From the cell containing the given text, extract its center point as [X, Y] coordinate. 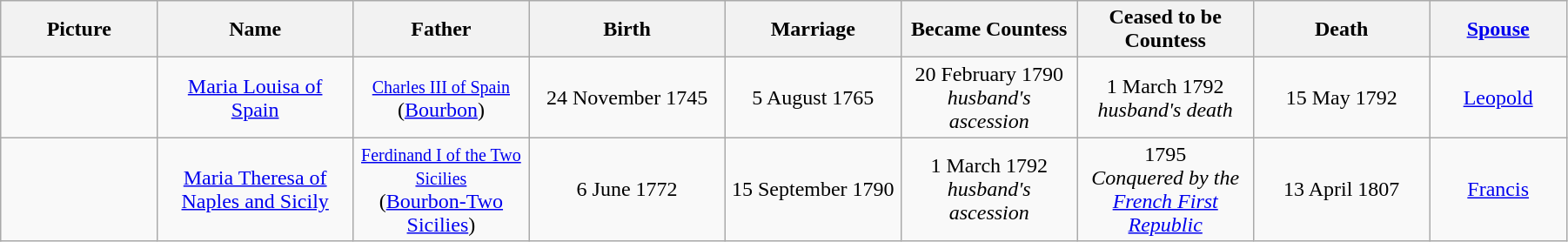
Charles III of Spain(Bourbon) [441, 97]
20 February 1790husband's ascession [989, 97]
Became Countess [989, 30]
Marriage [813, 30]
Maria Theresa of Naples and Sicily [256, 190]
1 March 1792husband's ascession [989, 190]
Picture [79, 30]
Ceased to be Countess [1165, 30]
Spouse [1498, 30]
Leopold [1498, 97]
15 May 1792 [1341, 97]
5 August 1765 [813, 97]
24 November 1745 [627, 97]
15 September 1790 [813, 190]
Death [1341, 30]
1 March 1792husband's death [1165, 97]
13 April 1807 [1341, 190]
Ferdinand I of the Two Sicilies(Bourbon-Two Sicilies) [441, 190]
Birth [627, 30]
Name [256, 30]
6 June 1772 [627, 190]
Father [441, 30]
Francis [1498, 190]
1795Conquered by the French First Republic [1165, 190]
Maria Louisa of Spain [256, 97]
